Return (X, Y) of the center of cell containing provided text 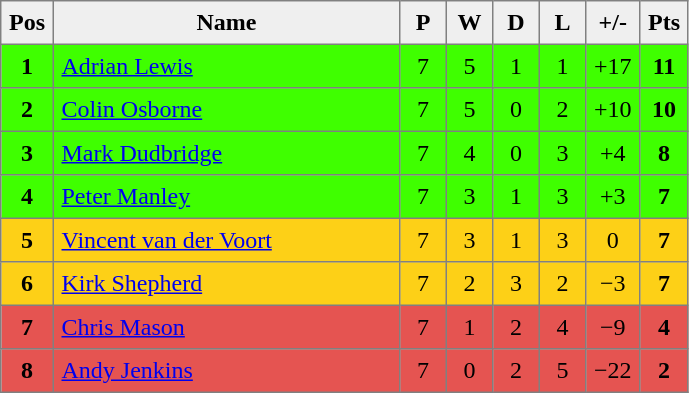
−3 (613, 284)
Chris Mason (226, 327)
−9 (613, 327)
−22 (613, 371)
11 (664, 66)
L (562, 23)
Pos (27, 23)
Pts (664, 23)
+10 (613, 110)
Name (226, 23)
Mark Dudbridge (226, 153)
Colin Osborne (226, 110)
P (423, 23)
Vincent van der Voort (226, 240)
6 (27, 284)
10 (664, 110)
Adrian Lewis (226, 66)
Kirk Shepherd (226, 284)
+/- (613, 23)
Andy Jenkins (226, 371)
+17 (613, 66)
+4 (613, 153)
D (516, 23)
Peter Manley (226, 197)
+3 (613, 197)
W (469, 23)
